Extract the [x, y] coordinate from the center of the cell holding the provided text.  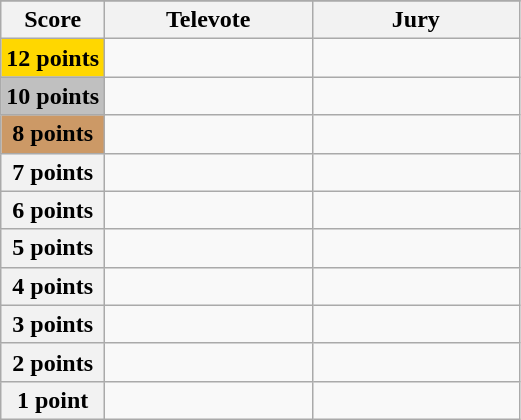
6 points [53, 210]
12 points [53, 58]
Jury [416, 20]
Score [53, 20]
10 points [53, 96]
4 points [53, 286]
Televote [209, 20]
2 points [53, 362]
3 points [53, 324]
8 points [53, 134]
5 points [53, 248]
7 points [53, 172]
1 point [53, 400]
